Scan for the cell matching the given text and deliver its (X, Y) coordinate at center. 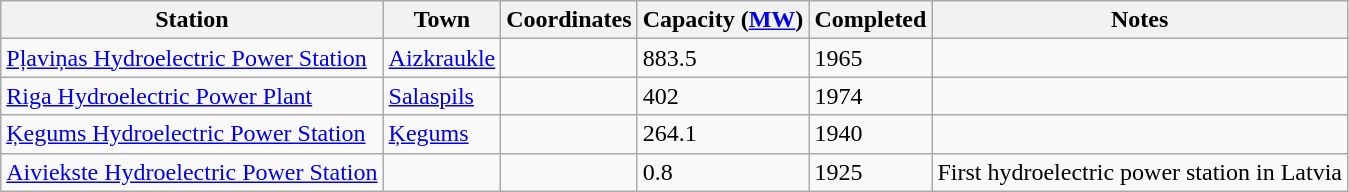
First hydroelectric power station in Latvia (1140, 172)
Ķegums (442, 134)
Notes (1140, 20)
1974 (870, 96)
Station (192, 20)
Aizkraukle (442, 58)
0.8 (723, 172)
Riga Hydroelectric Power Plant (192, 96)
402 (723, 96)
883.5 (723, 58)
Salaspils (442, 96)
Pļaviņas Hydroelectric Power Station (192, 58)
Capacity (MW) (723, 20)
1965 (870, 58)
264.1 (723, 134)
Ķegums Hydroelectric Power Station (192, 134)
Town (442, 20)
Coordinates (569, 20)
Completed (870, 20)
1925 (870, 172)
1940 (870, 134)
Aiviekste Hydroelectric Power Station (192, 172)
